For the text-containing cell, return its midpoint in [x, y] coordinate format. 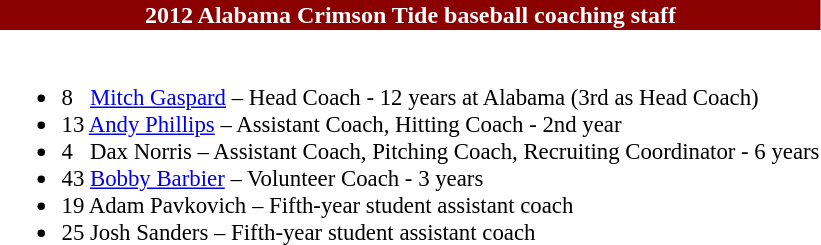
2012 Alabama Crimson Tide baseball coaching staff [410, 15]
